Extract the [x, y] coordinate from the center of the cell holding the provided text.  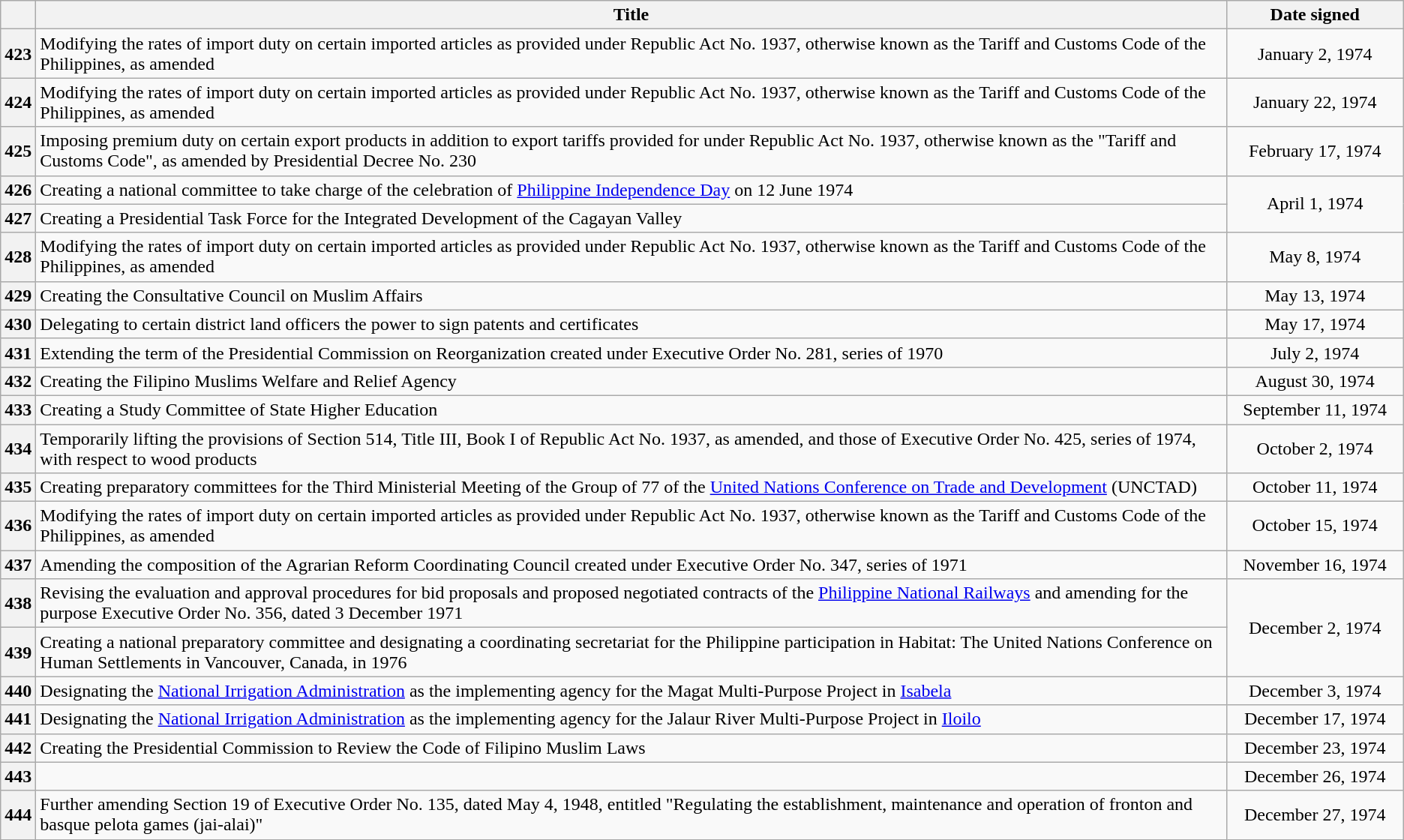
May 13, 1974 [1315, 295]
Creating a Presidential Task Force for the Integrated Development of the Cagayan Valley [631, 218]
August 30, 1974 [1315, 381]
437 [18, 565]
427 [18, 218]
December 23, 1974 [1315, 748]
February 17, 1974 [1315, 151]
436 [18, 526]
430 [18, 324]
442 [18, 748]
January 22, 1974 [1315, 102]
Title [631, 15]
Date signed [1315, 15]
January 2, 1974 [1315, 54]
425 [18, 151]
431 [18, 352]
December 26, 1974 [1315, 776]
Creating a Study Committee of State Higher Education [631, 409]
443 [18, 776]
Creating the Filipino Muslims Welfare and Relief Agency [631, 381]
423 [18, 54]
Designating the National Irrigation Administration as the implementing agency for the Jalaur River Multi-Purpose Project in Iloilo [631, 719]
May 8, 1974 [1315, 256]
439 [18, 652]
435 [18, 487]
Delegating to certain district land officers the power to sign patents and certificates [631, 324]
428 [18, 256]
Extending the term of the Presidential Commission on Reorganization created under Executive Order No. 281, series of 1970 [631, 352]
434 [18, 448]
429 [18, 295]
444 [18, 814]
Designating the National Irrigation Administration as the implementing agency for the Magat Multi-Purpose Project in Isabela [631, 691]
Amending the composition of the Agrarian Reform Coordinating Council created under Executive Order No. 347, series of 1971 [631, 565]
433 [18, 409]
April 1, 1974 [1315, 204]
432 [18, 381]
Creating a national committee to take charge of the celebration of Philippine Independence Day on 12 June 1974 [631, 190]
October 15, 1974 [1315, 526]
December 27, 1974 [1315, 814]
July 2, 1974 [1315, 352]
426 [18, 190]
Creating the Consultative Council on Muslim Affairs [631, 295]
440 [18, 691]
441 [18, 719]
438 [18, 603]
Creating the Presidential Commission to Review the Code of Filipino Muslim Laws [631, 748]
May 17, 1974 [1315, 324]
October 2, 1974 [1315, 448]
November 16, 1974 [1315, 565]
September 11, 1974 [1315, 409]
October 11, 1974 [1315, 487]
424 [18, 102]
December 2, 1974 [1315, 628]
December 17, 1974 [1315, 719]
December 3, 1974 [1315, 691]
